Capture the cell that displays the provided text and extract its [X, Y] central coordinate. 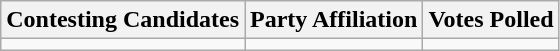
Party Affiliation [334, 20]
Votes Polled [491, 20]
Contesting Candidates [123, 20]
